Identify which cell holds the provided text, then report its (x, y) central coordinate. 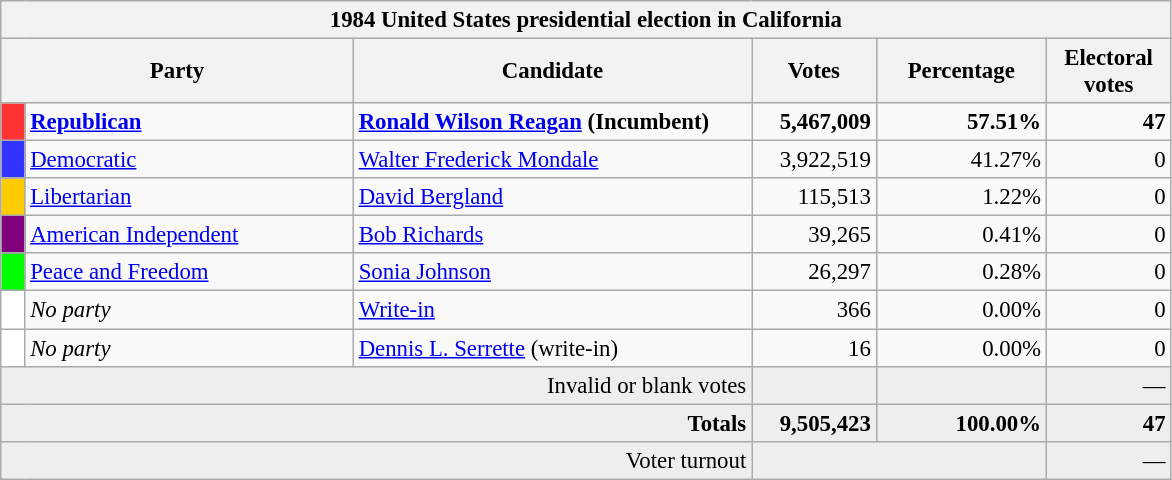
Voter turnout (376, 460)
David Bergland (552, 197)
0.41% (961, 235)
57.51% (961, 122)
Percentage (961, 72)
Walter Frederick Mondale (552, 160)
Libertarian (189, 197)
Republican (189, 122)
Democratic (189, 160)
26,297 (814, 273)
5,467,009 (814, 122)
1984 United States presidential election in California (586, 20)
Peace and Freedom (189, 273)
Dennis L. Serrette (write-in) (552, 348)
Write-in (552, 310)
Candidate (552, 72)
115,513 (814, 197)
Electoral votes (1108, 72)
Ronald Wilson Reagan (Incumbent) (552, 122)
Votes (814, 72)
366 (814, 310)
9,505,423 (814, 423)
Bob Richards (552, 235)
Party (178, 72)
1.22% (961, 197)
0.28% (961, 273)
16 (814, 348)
3,922,519 (814, 160)
Invalid or blank votes (376, 385)
Totals (376, 423)
American Independent (189, 235)
Sonia Johnson (552, 273)
100.00% (961, 423)
41.27% (961, 160)
39,265 (814, 235)
